Identify which cell holds the provided text, then report its [x, y] central coordinate. 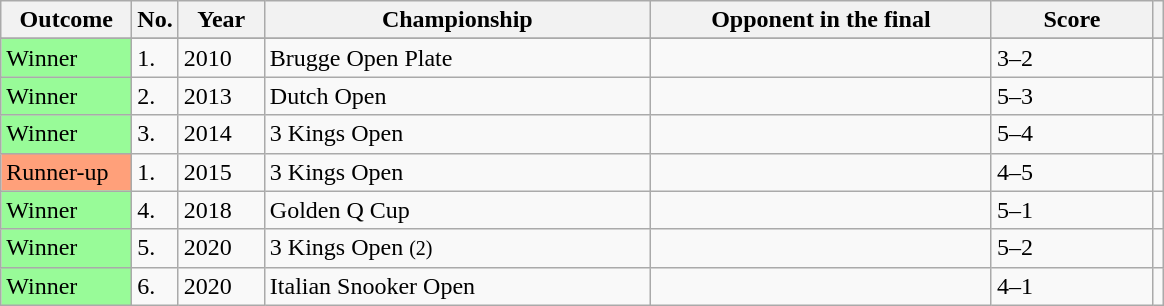
Runner-up [66, 172]
Championship [457, 20]
No. [155, 20]
Dutch Open [457, 96]
4–5 [1072, 172]
Opponent in the final [820, 20]
Score [1072, 20]
Brugge Open Plate [457, 58]
Italian Snooker Open [457, 286]
Golden Q Cup [457, 210]
3. [155, 134]
4. [155, 210]
2015 [221, 172]
2010 [221, 58]
6. [155, 286]
3–2 [1072, 58]
5–3 [1072, 96]
Outcome [66, 20]
2. [155, 96]
3 Kings Open (2) [457, 248]
5. [155, 248]
5–1 [1072, 210]
4–1 [1072, 286]
2018 [221, 210]
Year [221, 20]
2014 [221, 134]
2013 [221, 96]
5–2 [1072, 248]
5–4 [1072, 134]
